Provide the [X, Y] coordinate of the cell's center where the given text is located.  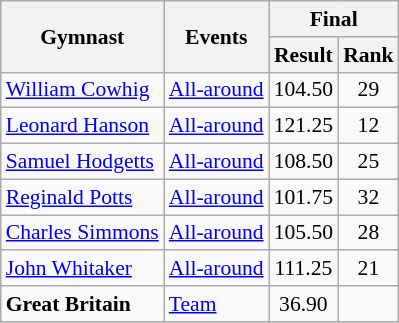
Result [304, 55]
Team [216, 304]
William Cowhig [82, 90]
32 [368, 197]
25 [368, 162]
21 [368, 269]
105.50 [304, 233]
29 [368, 90]
36.90 [304, 304]
28 [368, 233]
111.25 [304, 269]
Rank [368, 55]
121.25 [304, 126]
Samuel Hodgetts [82, 162]
104.50 [304, 90]
Reginald Potts [82, 197]
Leonard Hanson [82, 126]
101.75 [304, 197]
Events [216, 36]
Gymnast [82, 36]
Charles Simmons [82, 233]
John Whitaker [82, 269]
12 [368, 126]
108.50 [304, 162]
Great Britain [82, 304]
Final [334, 19]
